For the text-containing cell, return its midpoint in (x, y) coordinate format. 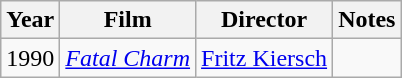
Notes (367, 20)
Director (264, 20)
Fritz Kiersch (264, 58)
Film (128, 20)
1990 (30, 58)
Year (30, 20)
Fatal Charm (128, 58)
